From the cell containing the given text, extract its center point as (X, Y) coordinate. 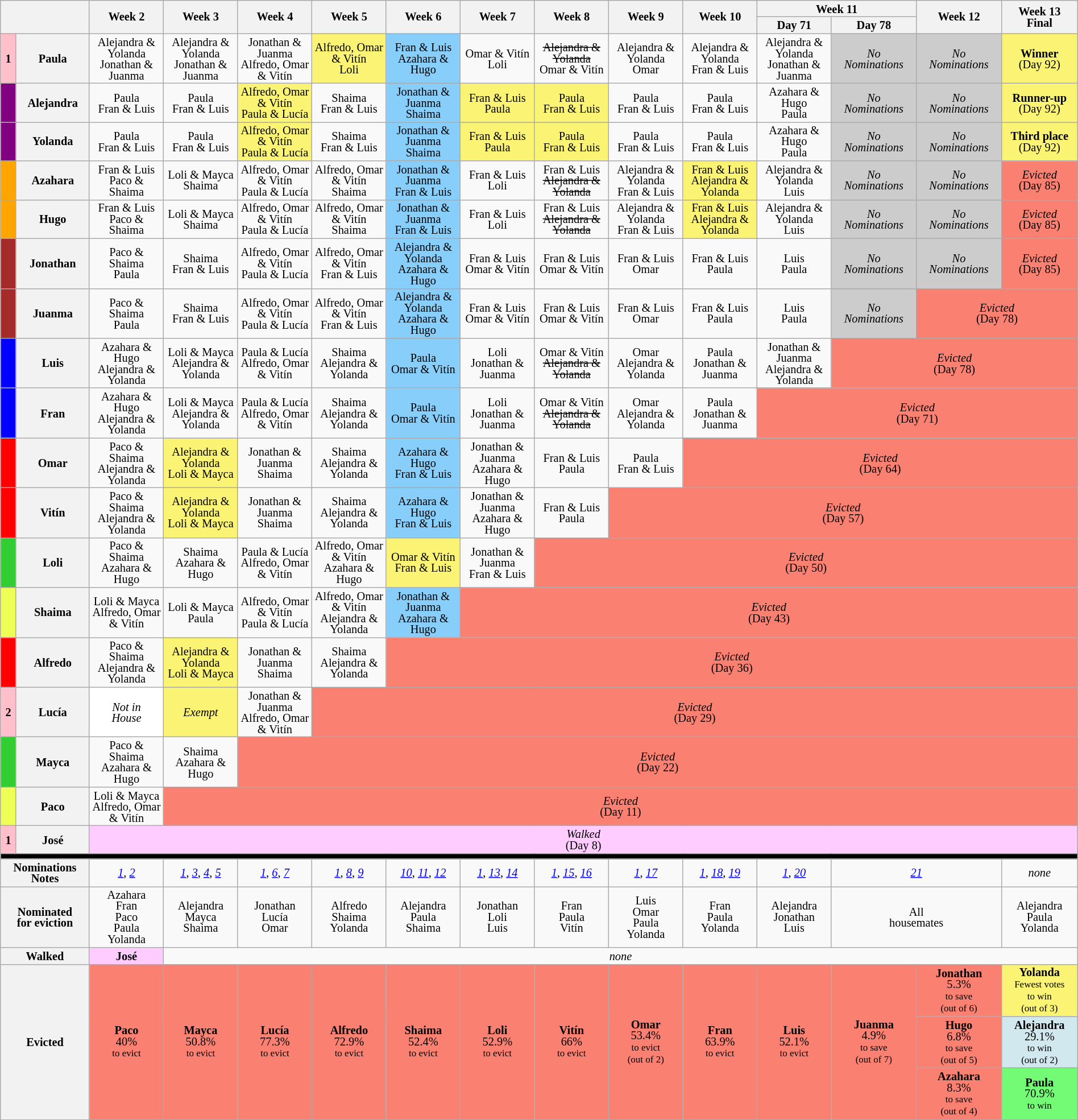
Alfredo (52, 662)
Week 2 (126, 16)
1, 18, 19 (720, 873)
Evicted(Day 71) (918, 413)
Hugo6.8%to save(out of 5) (959, 1042)
Fran (52, 413)
Week 11 (837, 8)
Loli (52, 563)
Week 9 (646, 16)
1, 8, 9 (349, 873)
Not inHouse (126, 712)
Alfredo, Omar & VitínAzahara & Hugo (349, 563)
JonathanLucíaOmar (275, 917)
Evicted(Day 22) (657, 762)
Shaima (52, 613)
AlejandraPaulaYolanda (1039, 917)
Walked (45, 956)
Exempt (201, 712)
AzaharaFranPacoPaulaYolanda (126, 917)
Day 71 (794, 25)
Alejandra & YolandaOmar & Vitín (571, 59)
JonathanLoliLuis (497, 917)
FranPaulaVitín (571, 917)
NominationsNotes (45, 873)
Vitín (52, 513)
Third place(Day 92) (1039, 141)
1, 15, 16 (571, 873)
Lucía (52, 712)
Fran63.9%to evict (720, 1042)
Week 6 (423, 16)
Week 3 (201, 16)
Yolanda (52, 141)
Week 4 (275, 16)
FranPaulaYolanda (720, 917)
Week 13Final (1039, 16)
Day 78 (874, 25)
Week 7 (497, 16)
2 (9, 712)
1, 2 (126, 873)
Nominatedfor eviction (45, 917)
1, 17 (646, 873)
Azahara8.3%to save(out of 4) (959, 1093)
21 (917, 873)
Luis (52, 363)
Evicted(Day 50) (806, 563)
Hugo (52, 219)
Paco40%to evict (126, 1042)
Week 12 (959, 16)
Alejandra (52, 102)
Juanma4.9%to save(out of 7) (874, 1042)
AlfredoShaimaYolanda (349, 917)
Azahara (52, 180)
Evicted(Day 43) (769, 613)
Evicted(Day 64) (880, 463)
Alejandra29.1%to win(out of 2) (1039, 1042)
Winner(Day 92) (1039, 59)
Alejandra & YolandaOmar (646, 59)
AlejandraPaulaShaima (423, 917)
Alfredo72.9%to evict (349, 1042)
Luis52.1%to evict (794, 1042)
Shaima52.4%to evict (423, 1042)
Paula70.9%to win (1039, 1093)
Evicted (45, 1042)
1, 13, 14 (497, 873)
Allhousemates (917, 917)
Loli & MaycaPaula (201, 613)
Jonathan (52, 263)
1, 20 (794, 873)
LuisOmarPaulaYolanda (646, 917)
Paula (52, 59)
Jonathan & JuanmaAlejandra & Yolanda (794, 363)
Juanma (52, 313)
Lucía77.3%to evict (275, 1042)
AlejandraMaycaShaima (201, 917)
10, 11, 12 (423, 873)
1, 6, 7 (275, 873)
Vitín66%to evict (571, 1042)
1, 3, 4, 5 (201, 873)
Evicted(Day 29) (695, 712)
Omar53.4%to evict(out of 2) (646, 1042)
AlejandraJonathanLuis (794, 917)
Mayca50.8%to evict (201, 1042)
YolandaFewest votesto win(out of 3) (1039, 990)
Evicted(Day 36) (732, 662)
Loli52.9%to evict (497, 1042)
Omar (52, 463)
Mayca (52, 762)
Week 10 (720, 16)
Week 8 (571, 16)
Jonathan5.3%to save(out of 6) (959, 990)
Alfredo, Omar & VitínLoli (349, 59)
Omar & VitínLoli (497, 59)
Runner-up(Day 92) (1039, 102)
Paco (52, 806)
Evicted(Day 57) (844, 513)
Walked(Day 8) (583, 840)
Omar & VitínFran & Luis (423, 563)
Week 5 (349, 16)
Fran & LuisAzahara & Hugo (423, 59)
Alfredo, Omar & VitínAlejandra & Yolanda (349, 613)
Evicted(Day 11) (621, 806)
